Return the [x, y] coordinate for the center point of the cell that contains the specified text.  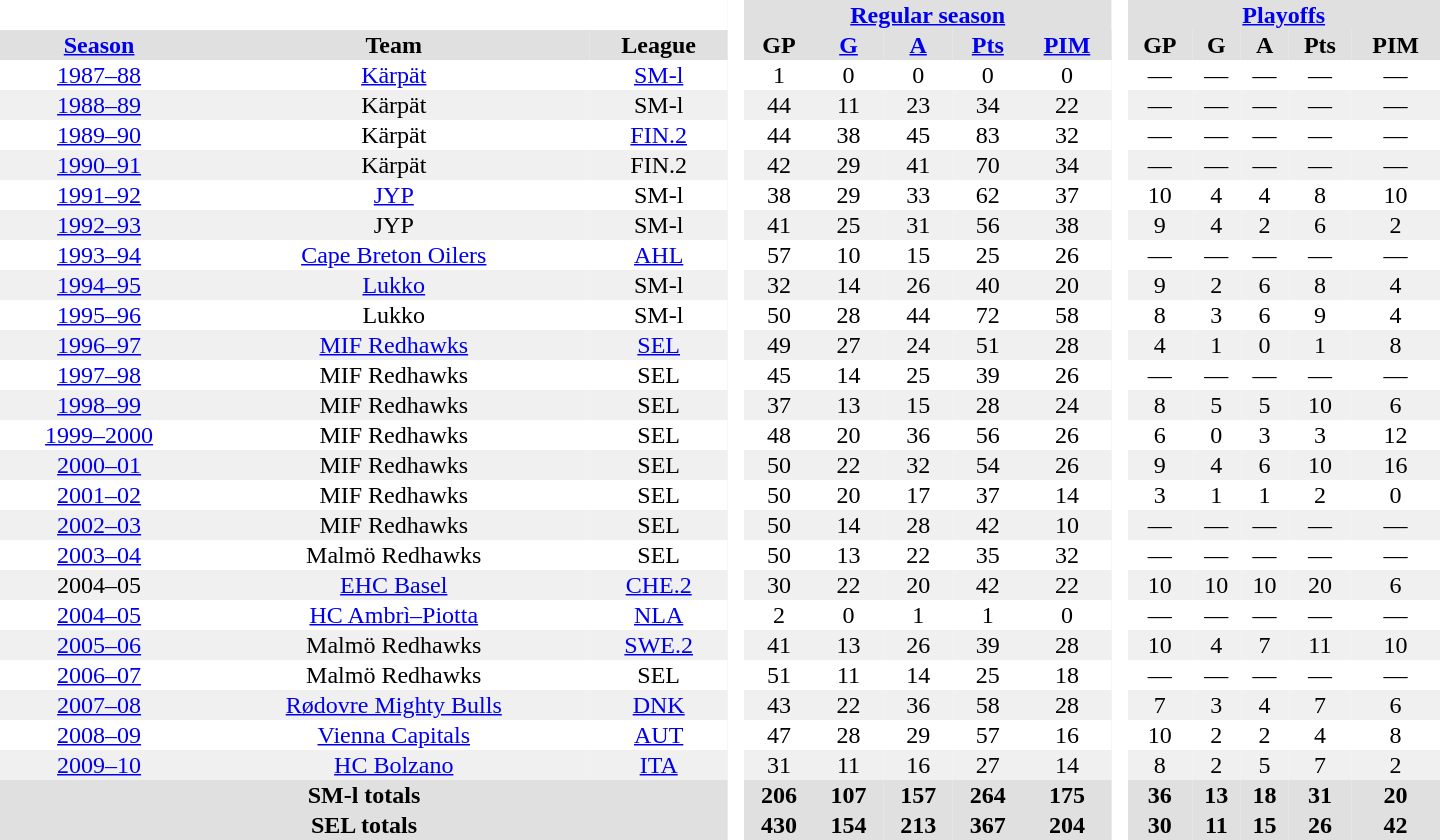
2001–02 [99, 495]
NLA [658, 615]
HC Bolzano [394, 765]
12 [1396, 435]
204 [1068, 825]
SEL totals [364, 825]
367 [988, 825]
1987–88 [99, 75]
AUT [658, 735]
206 [779, 795]
154 [849, 825]
1993–94 [99, 255]
CHE.2 [658, 585]
1992–93 [99, 225]
70 [988, 165]
1996–97 [99, 345]
430 [779, 825]
2006–07 [99, 675]
League [658, 45]
DNK [658, 705]
1997–98 [99, 375]
48 [779, 435]
72 [988, 315]
1990–91 [99, 165]
Team [394, 45]
2008–09 [99, 735]
1988–89 [99, 105]
Playoffs [1284, 15]
AHL [658, 255]
HC Ambrì–Piotta [394, 615]
213 [918, 825]
Season [99, 45]
1994–95 [99, 285]
33 [918, 195]
49 [779, 345]
2005–06 [99, 645]
2000–01 [99, 465]
54 [988, 465]
47 [779, 735]
107 [849, 795]
1991–92 [99, 195]
40 [988, 285]
2002–03 [99, 525]
175 [1068, 795]
1999–2000 [99, 435]
Rødovre Mighty Bulls [394, 705]
1998–99 [99, 405]
83 [988, 135]
17 [918, 495]
35 [988, 555]
SM-l totals [364, 795]
2009–10 [99, 765]
Vienna Capitals [394, 735]
62 [988, 195]
Cape Breton Oilers [394, 255]
43 [779, 705]
264 [988, 795]
EHC Basel [394, 585]
23 [918, 105]
SWE.2 [658, 645]
1995–96 [99, 315]
ITA [658, 765]
2003–04 [99, 555]
2007–08 [99, 705]
157 [918, 795]
Regular season [928, 15]
1989–90 [99, 135]
